Pinpoint the cell where the given text exists, returning its [X, Y] midpoint coordinate. 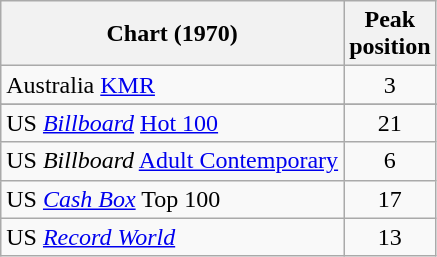
17 [390, 199]
Peakposition [390, 34]
13 [390, 237]
US Billboard Adult Contemporary [172, 161]
US Record World [172, 237]
US Billboard Hot 100 [172, 123]
Chart (1970) [172, 34]
Australia KMR [172, 85]
6 [390, 161]
3 [390, 85]
US Cash Box Top 100 [172, 199]
21 [390, 123]
